From the cell containing the given text, extract its center point as (x, y) coordinate. 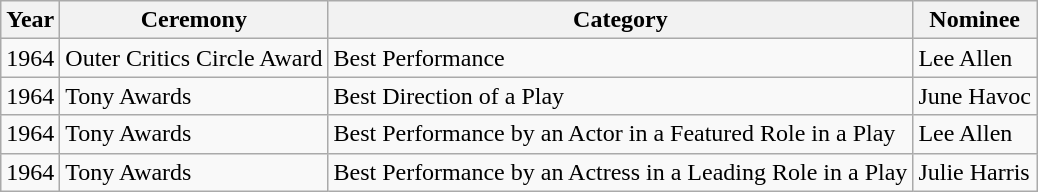
Best Direction of a Play (620, 96)
Ceremony (194, 20)
Julie Harris (975, 172)
Year (30, 20)
Category (620, 20)
Outer Critics Circle Award (194, 58)
Best Performance by an Actress in a Leading Role in a Play (620, 172)
Best Performance by an Actor in a Featured Role in a Play (620, 134)
June Havoc (975, 96)
Best Performance (620, 58)
Nominee (975, 20)
